Return (x, y) of the center of cell containing provided text 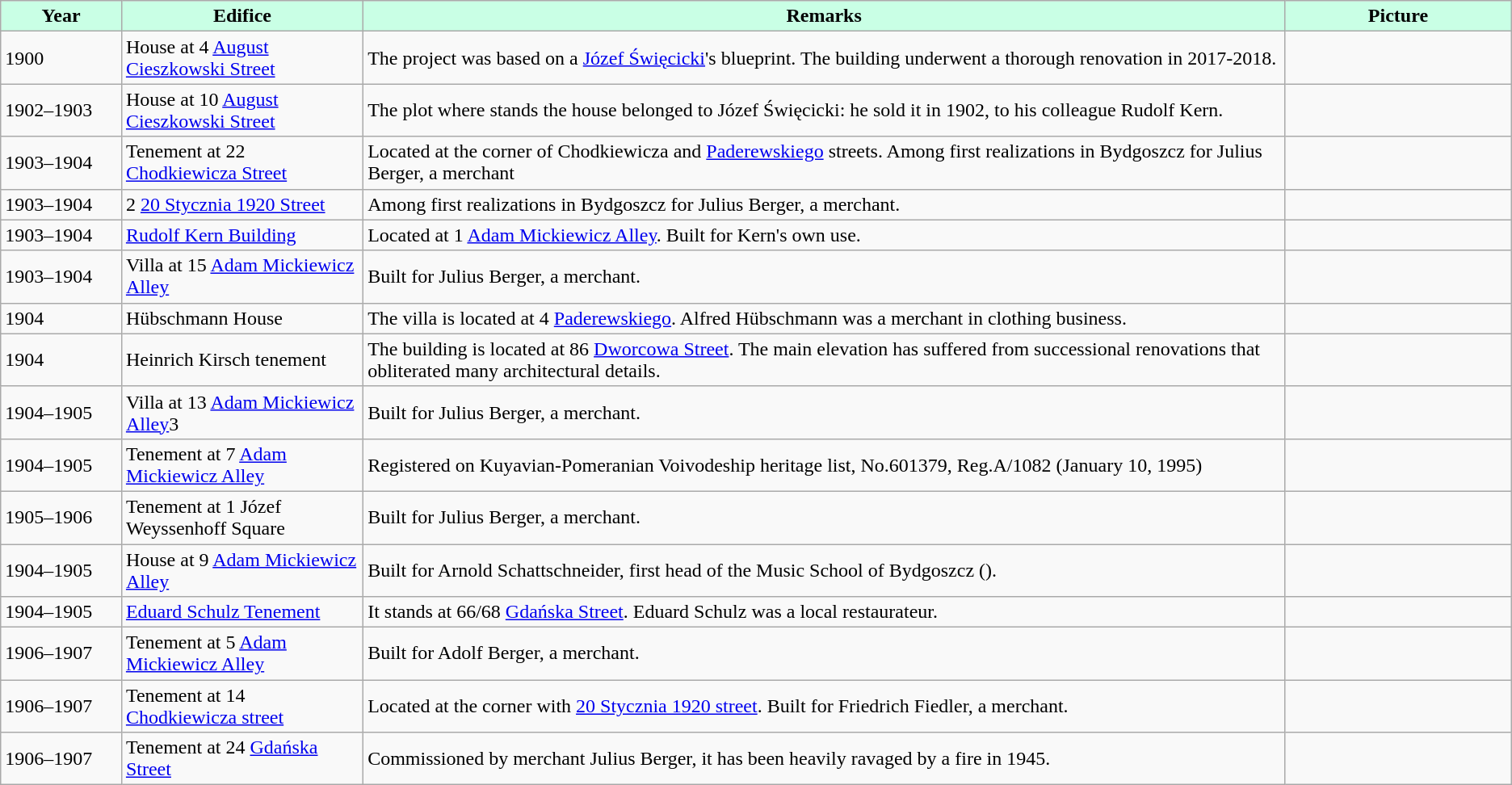
1900 (61, 58)
Located at the corner of Chodkiewicza and Paderewskiego streets. Among first realizations in Bydgoszcz for Julius Berger, a merchant (824, 163)
Tenement at 24 Gdańska Street (242, 759)
Villa at 13 Adam Mickiewicz Alley3 (242, 412)
1902–1903 (61, 110)
Located at the corner with 20 Stycznia 1920 street. Built for Friedrich Fiedler, a merchant. (824, 706)
Tenement at 7 Adam Mickiewicz Alley (242, 465)
House at 9 Adam Mickiewicz Alley (242, 570)
Tenement at 5 Adam Mickiewicz Alley (242, 654)
Edifice (242, 16)
1905–1906 (61, 517)
Villa at 15 Adam Mickiewicz Alley (242, 276)
Among first realizations in Bydgoszcz for Julius Berger, a merchant. (824, 204)
Eduard Schulz Tenement (242, 612)
House at 10 August Cieszkowski Street (242, 110)
Located at 1 Adam Mickiewicz Alley. Built for Kern's own use. (824, 235)
Picture (1399, 16)
2 20 Stycznia 1920 Street (242, 204)
The project was based on a Józef Święcicki's blueprint. The building underwent a thorough renovation in 2017-2018. (824, 58)
Tenement at 22 Chodkiewicza Street (242, 163)
Year (61, 16)
Registered on Kuyavian-Pomeranian Voivodeship heritage list, No.601379, Reg.A/1082 (January 10, 1995) (824, 465)
The plot where stands the house belonged to Józef Święcicki: he sold it in 1902, to his colleague Rudolf Kern. (824, 110)
House at 4 August Cieszkowski Street (242, 58)
Built for Arnold Schattschneider, first head of the Music School of Bydgoszcz (). (824, 570)
Remarks (824, 16)
Tenement at 1 Józef Weyssenhoff Square (242, 517)
The villa is located at 4 Paderewskiego. Alfred Hübschmann was a merchant in clothing business. (824, 318)
Rudolf Kern Building (242, 235)
It stands at 66/68 Gdańska Street. Eduard Schulz was a local restaurateur. (824, 612)
Commissioned by merchant Julius Berger, it has been heavily ravaged by a fire in 1945. (824, 759)
Tenement at 14 Chodkiewicza street (242, 706)
Hübschmann House (242, 318)
Heinrich Kirsch tenement (242, 360)
Built for Adolf Berger, a merchant. (824, 654)
